Identify which cell holds the provided text, then report its (x, y) central coordinate. 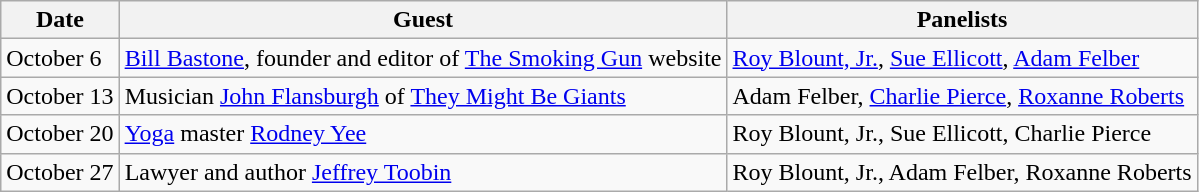
Bill Bastone, founder and editor of The Smoking Gun website (423, 58)
Lawyer and author Jeffrey Toobin (423, 172)
October 27 (60, 172)
Roy Blount, Jr., Adam Felber, Roxanne Roberts (962, 172)
October 13 (60, 96)
October 20 (60, 134)
Panelists (962, 20)
Guest (423, 20)
Roy Blount, Jr., Sue Ellicott, Adam Felber (962, 58)
Adam Felber, Charlie Pierce, Roxanne Roberts (962, 96)
Musician John Flansburgh of They Might Be Giants (423, 96)
Date (60, 20)
Yoga master Rodney Yee (423, 134)
October 6 (60, 58)
Roy Blount, Jr., Sue Ellicott, Charlie Pierce (962, 134)
